Detect which cell encompasses the target text, then output its [X, Y] center coordinate. 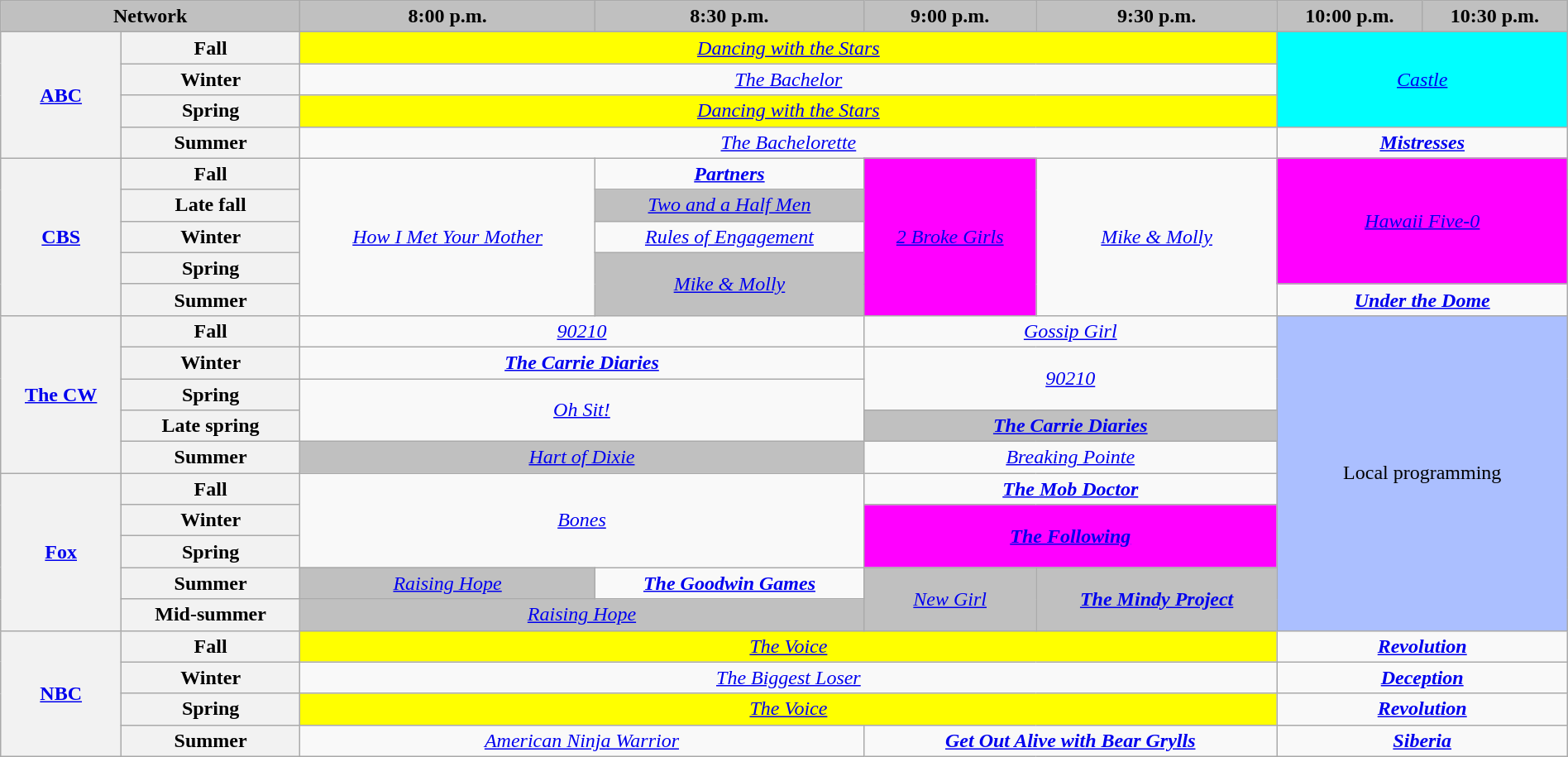
Hawaii Five-0 [1422, 221]
Deception [1422, 678]
The Following [1070, 536]
New Girl [949, 599]
The CW [61, 394]
10:00 p.m. [1350, 17]
Hart of Dixie [582, 458]
Partners [729, 174]
The Goodwin Games [729, 583]
Castle [1422, 79]
Breaking Pointe [1070, 458]
Siberia [1422, 740]
8:30 p.m. [729, 17]
Mistresses [1422, 142]
How I Met Your Mother [448, 237]
NBC [61, 693]
Get Out Alive with Bear Grylls [1070, 740]
The Bachelor [789, 79]
8:00 p.m. [448, 17]
Local programming [1422, 473]
9:00 p.m. [949, 17]
Fox [61, 552]
The Mindy Project [1156, 599]
9:30 p.m. [1156, 17]
Under the Dome [1422, 299]
American Ninja Warrior [582, 740]
The Mob Doctor [1070, 489]
Rules of Engagement [729, 237]
CBS [61, 237]
Bones [582, 520]
Mid-summer [211, 615]
Gossip Girl [1070, 331]
10:30 p.m. [1495, 17]
Two and a Half Men [729, 205]
The Biggest Loser [789, 678]
Oh Sit! [582, 410]
Late spring [211, 426]
ABC [61, 95]
Network [151, 17]
Late fall [211, 205]
The Bachelorette [789, 142]
2 Broke Girls [949, 237]
